Extract the [x, y] coordinate from the center of the cell holding the provided text.  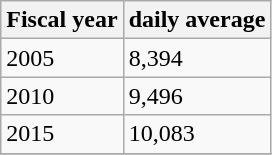
2010 [62, 96]
2005 [62, 58]
8,394 [197, 58]
10,083 [197, 134]
2015 [62, 134]
Fiscal year [62, 20]
9,496 [197, 96]
daily average [197, 20]
